Pinpoint the cell where the given text exists, returning its (X, Y) midpoint coordinate. 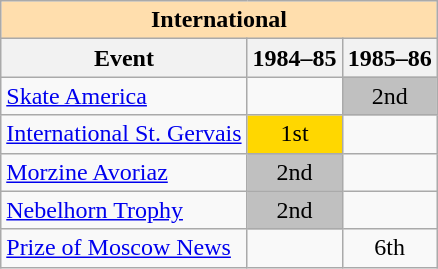
6th (390, 248)
International St. Gervais (124, 134)
Event (124, 58)
Nebelhorn Trophy (124, 210)
International (219, 20)
Skate America (124, 96)
1984–85 (294, 58)
Morzine Avoriaz (124, 172)
Prize of Moscow News (124, 248)
1st (294, 134)
1985–86 (390, 58)
